Locate the cell with the specified text and output its (x, y) center coordinate. 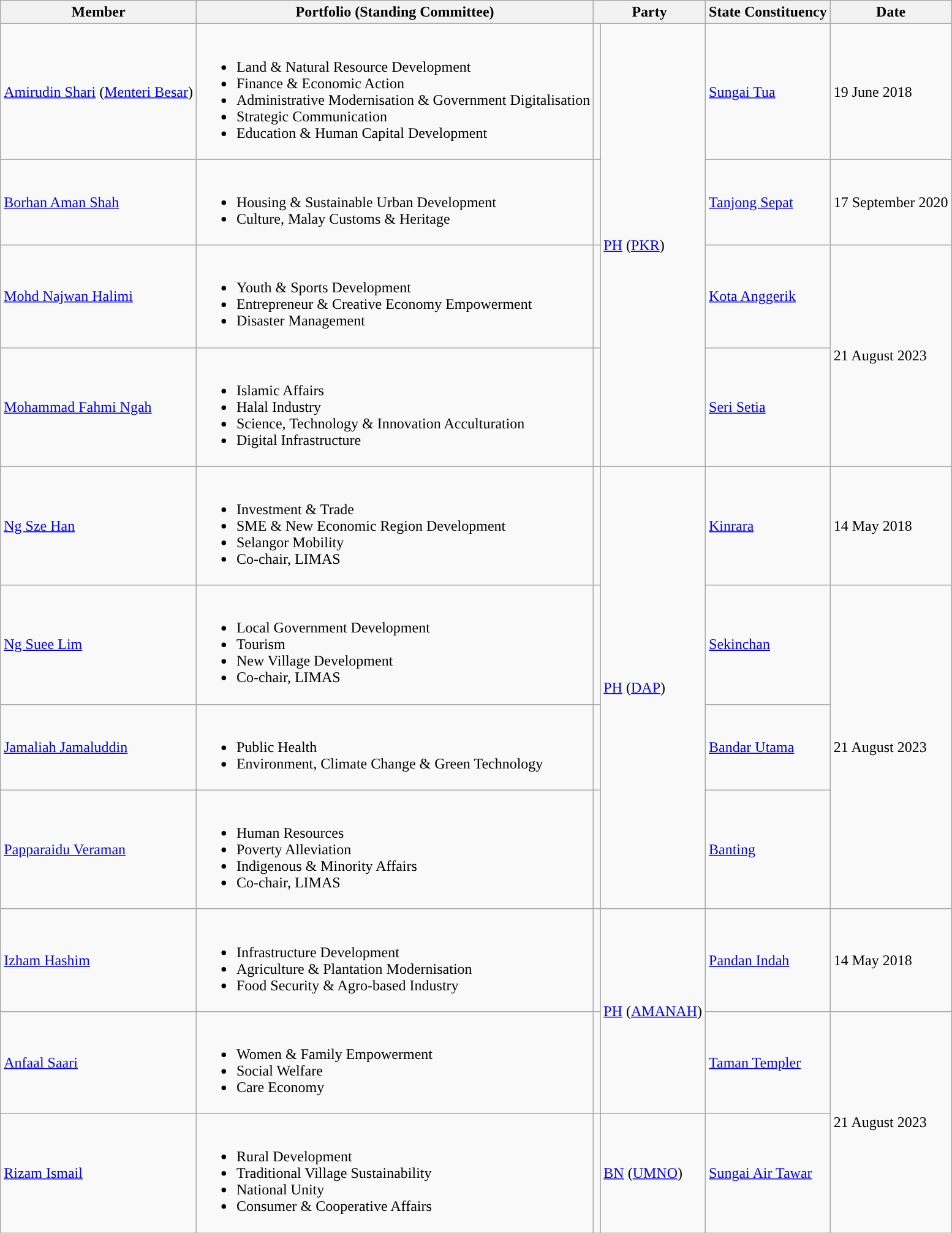
Women & Family EmpowermentSocial WelfareCare Economy (395, 1063)
Mohammad Fahmi Ngah (99, 407)
Public HealthEnvironment, Climate Change & Green Technology (395, 747)
Ng Suee Lim (99, 645)
Jamaliah Jamaluddin (99, 747)
Infrastructure DevelopmentAgriculture & Plantation ModernisationFood Security & Agro-based Industry (395, 960)
Kota Anggerik (768, 297)
PH (PKR) (653, 245)
Member (99, 12)
Papparaidu Veraman (99, 849)
Seri Setia (768, 407)
Amirudin Shari (Menteri Besar) (99, 92)
BN (UMNO) (653, 1173)
PH (AMANAH) (653, 1011)
Taman Templer (768, 1063)
Izham Hashim (99, 960)
Rizam Ismail (99, 1173)
Local Government DevelopmentTourismNew Village DevelopmentCo-chair, LIMAS (395, 645)
Kinrara (768, 526)
Ng Sze Han (99, 526)
Rural DevelopmentTraditional Village SustainabilityNational UnityConsumer & Cooperative Affairs (395, 1173)
Sungai Tua (768, 92)
Islamic AffairsHalal IndustryScience, Technology & Innovation AcculturationDigital Infrastructure (395, 407)
Tanjong Sepat (768, 202)
Banting (768, 849)
Sekinchan (768, 645)
Mohd Najwan Halimi (99, 297)
Portfolio (Standing Committee) (395, 12)
19 June 2018 (891, 92)
Investment & TradeSME & New Economic Region DevelopmentSelangor MobilityCo-chair, LIMAS (395, 526)
Youth & Sports DevelopmentEntrepreneur & Creative Economy EmpowermentDisaster Management (395, 297)
Date (891, 12)
Housing & Sustainable Urban DevelopmentCulture, Malay Customs & Heritage (395, 202)
17 September 2020 (891, 202)
PH (DAP) (653, 688)
Pandan Indah (768, 960)
Anfaal Saari (99, 1063)
Bandar Utama (768, 747)
State Constituency (768, 12)
Human ResourcesPoverty AlleviationIndigenous & Minority AffairsCo-chair, LIMAS (395, 849)
Party (649, 12)
Borhan Aman Shah (99, 202)
Sungai Air Tawar (768, 1173)
